Pinpoint the cell where the given text exists, returning its [x, y] midpoint coordinate. 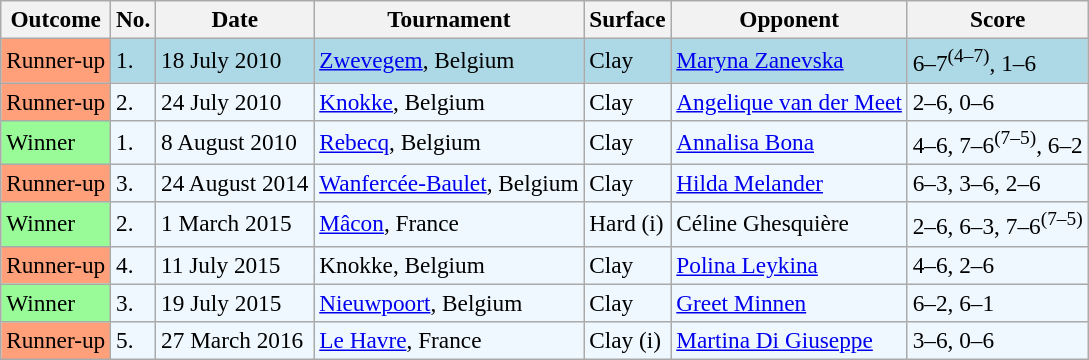
Wanfercée-Baulet, Belgium [449, 183]
2–6, 6–3, 7–6(7–5) [998, 224]
Le Havre, France [449, 340]
Clay (i) [628, 340]
24 August 2014 [235, 183]
Date [235, 19]
Rebecq, Belgium [449, 142]
Mâcon, France [449, 224]
Hard (i) [628, 224]
4. [134, 265]
Surface [628, 19]
Outcome [56, 19]
Score [998, 19]
27 March 2016 [235, 340]
Polina Leykina [789, 265]
5. [134, 340]
Greet Minnen [789, 303]
24 July 2010 [235, 101]
Hilda Melander [789, 183]
Maryna Zanevska [789, 60]
2–6, 0–6 [998, 101]
Martina Di Giuseppe [789, 340]
Céline Ghesquière [789, 224]
Opponent [789, 19]
3–6, 0–6 [998, 340]
6–7(4–7), 1–6 [998, 60]
6–2, 6–1 [998, 303]
8 August 2010 [235, 142]
19 July 2015 [235, 303]
No. [134, 19]
Annalisa Bona [789, 142]
4–6, 2–6 [998, 265]
4–6, 7–6(7–5), 6–2 [998, 142]
18 July 2010 [235, 60]
1 March 2015 [235, 224]
Zwevegem, Belgium [449, 60]
11 July 2015 [235, 265]
Angelique van der Meet [789, 101]
Nieuwpoort, Belgium [449, 303]
6–3, 3–6, 2–6 [998, 183]
Tournament [449, 19]
